Detect which cell encompasses the target text, then output its [x, y] center coordinate. 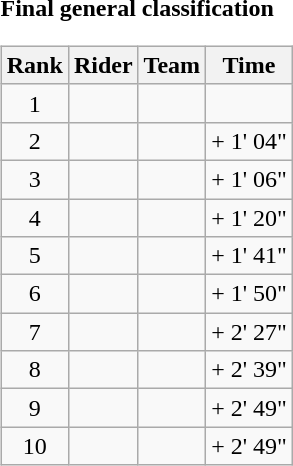
4 [34, 217]
2 [34, 141]
Time [250, 65]
7 [34, 332]
Rank [34, 65]
8 [34, 370]
+ 2' 27" [250, 332]
+ 1' 41" [250, 256]
+ 1' 20" [250, 217]
+ 1' 04" [250, 141]
6 [34, 294]
9 [34, 408]
+ 2' 39" [250, 370]
+ 1' 06" [250, 179]
10 [34, 446]
Team [172, 65]
+ 1' 50" [250, 294]
Rider [103, 65]
5 [34, 256]
1 [34, 103]
3 [34, 179]
